Return the [x, y] coordinate for the center point of the cell that contains the specified text.  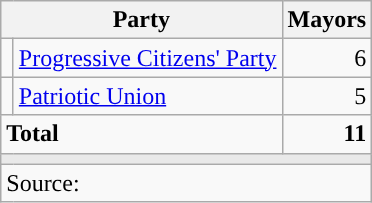
Patriotic Union [148, 96]
5 [327, 96]
Mayors [327, 20]
Total [142, 134]
Source: [186, 183]
6 [327, 58]
11 [327, 134]
Party [142, 20]
Progressive Citizens' Party [148, 58]
